Return (X, Y) of the center of cell containing provided text 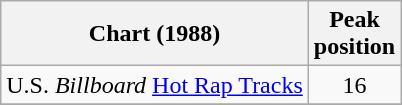
16 (354, 85)
U.S. Billboard Hot Rap Tracks (155, 85)
Peakposition (354, 34)
Chart (1988) (155, 34)
